Detect which cell encompasses the target text, then output its (x, y) center coordinate. 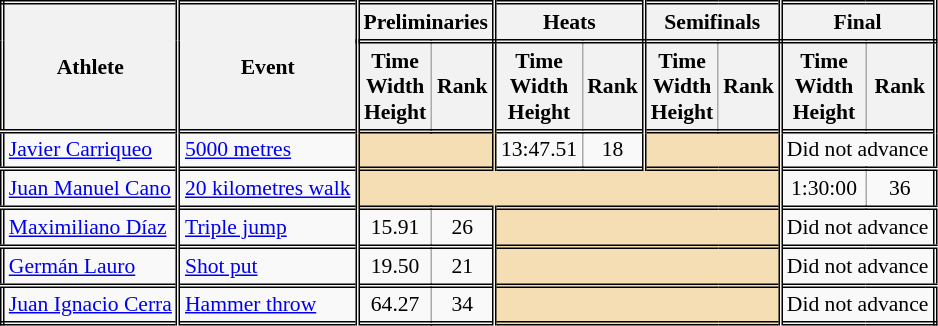
19.50 (394, 266)
Final (858, 22)
Juan Ignacio Cerra (90, 304)
Shot put (268, 266)
Juan Manuel Cano (90, 190)
Preliminaries (426, 22)
Javier Carriqueo (90, 150)
21 (464, 266)
15.91 (394, 228)
Triple jump (268, 228)
5000 metres (268, 150)
20 kilometres walk (268, 190)
Maximiliano Díaz (90, 228)
34 (464, 304)
13:47.51 (538, 150)
36 (900, 190)
26 (464, 228)
Heats (569, 22)
Hammer throw (268, 304)
Event (268, 67)
Semifinals (712, 22)
64.27 (394, 304)
Athlete (90, 67)
Germán Lauro (90, 266)
1:30:00 (823, 190)
18 (613, 150)
